Locate the cell with the specified text and output its [x, y] center coordinate. 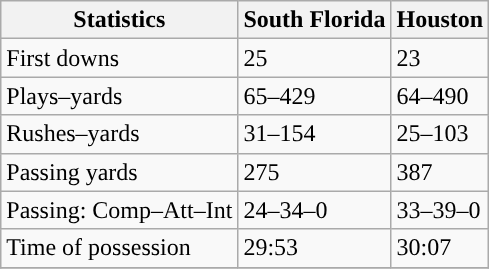
31–154 [314, 134]
33–39–0 [440, 210]
Passing: Comp–Att–Int [120, 210]
23 [440, 58]
25–103 [440, 134]
First downs [120, 58]
29:53 [314, 248]
South Florida [314, 20]
30:07 [440, 248]
Rushes–yards [120, 134]
Houston [440, 20]
275 [314, 172]
Plays–yards [120, 96]
Time of possession [120, 248]
Statistics [120, 20]
25 [314, 58]
387 [440, 172]
Passing yards [120, 172]
65–429 [314, 96]
24–34–0 [314, 210]
64–490 [440, 96]
